Detect which cell encompasses the target text, then output its (X, Y) center coordinate. 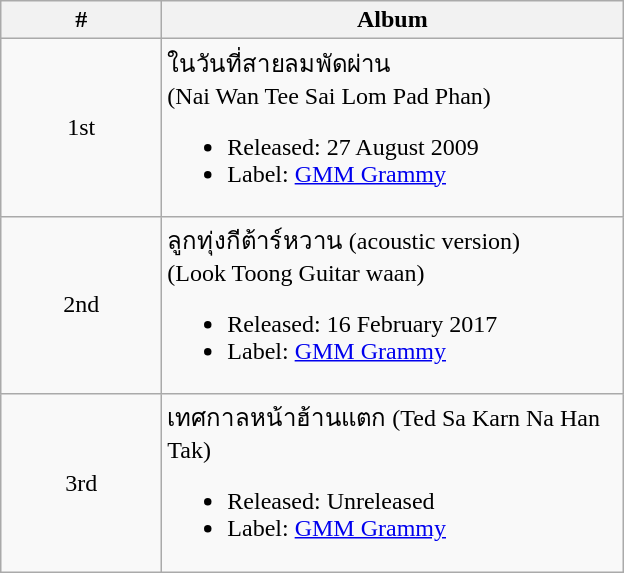
3rd (82, 483)
2nd (82, 305)
ลูกทุ่งกีต้าร์หวาน (acoustic version)(Look Toong Guitar waan)Released: 16 February 2017Label: GMM Grammy (392, 305)
เทศกาลหน้าฮ้านแตก (Ted Sa Karn Na Han Tak)Released: UnreleasedLabel: GMM Grammy (392, 483)
1st (82, 128)
ในวันที่สายลมพัดผ่าน(Nai Wan Tee Sai Lom Pad Phan)Released: 27 August 2009Label: GMM Grammy (392, 128)
Album (392, 20)
# (82, 20)
